Capture the cell that displays the provided text and extract its [x, y] central coordinate. 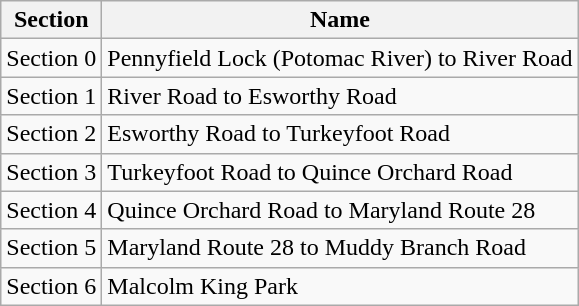
Section 2 [52, 134]
Name [340, 20]
Section 5 [52, 248]
Section [52, 20]
Turkeyfoot Road to Quince Orchard Road [340, 172]
Section 1 [52, 96]
Maryland Route 28 to Muddy Branch Road [340, 248]
Pennyfield Lock (Potomac River) to River Road [340, 58]
Quince Orchard Road to Maryland Route 28 [340, 210]
Section 3 [52, 172]
Section 4 [52, 210]
Section 0 [52, 58]
Malcolm King Park [340, 286]
River Road to Esworthy Road [340, 96]
Esworthy Road to Turkeyfoot Road [340, 134]
Section 6 [52, 286]
